For the text-containing cell, return its midpoint in [X, Y] coordinate format. 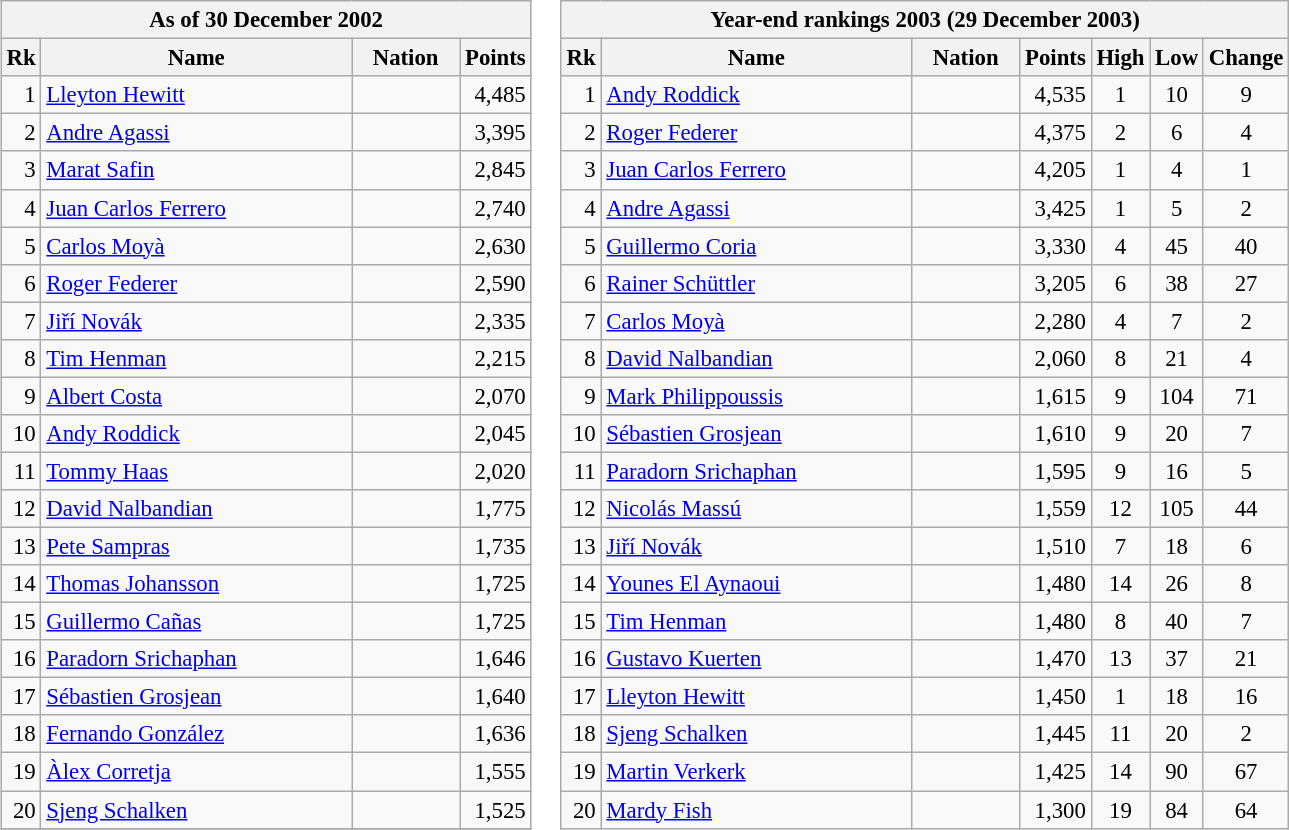
2,070 [496, 396]
Guillermo Cañas [196, 622]
2,740 [496, 208]
2,020 [496, 471]
Mark Philippoussis [756, 396]
2,045 [496, 434]
Marat Safin [196, 170]
4,535 [1056, 95]
1,445 [1056, 734]
Àlex Corretja [196, 772]
Thomas Johansson [196, 584]
As of 30 December 2002 [266, 20]
Nicolás Massú [756, 509]
4,205 [1056, 170]
1,470 [1056, 659]
1,640 [496, 697]
67 [1246, 772]
Fernando González [196, 734]
Low [1177, 58]
4,375 [1056, 133]
3,425 [1056, 208]
1,450 [1056, 697]
High [1120, 58]
1,525 [496, 809]
84 [1177, 809]
2,060 [1056, 358]
1,559 [1056, 509]
Gustavo Kuerten [756, 659]
4,485 [496, 95]
38 [1177, 283]
1,555 [496, 772]
Mardy Fish [756, 809]
Change [1246, 58]
1,615 [1056, 396]
44 [1246, 509]
1,636 [496, 734]
71 [1246, 396]
3,330 [1056, 246]
90 [1177, 772]
64 [1246, 809]
1,610 [1056, 434]
27 [1246, 283]
104 [1177, 396]
3,205 [1056, 283]
2,845 [496, 170]
Guillermo Coria [756, 246]
2,280 [1056, 321]
Albert Costa [196, 396]
Year-end rankings 2003 (29 December 2003) [924, 20]
45 [1177, 246]
1,425 [1056, 772]
Tommy Haas [196, 471]
1,510 [1056, 546]
1,595 [1056, 471]
Pete Sampras [196, 546]
2,215 [496, 358]
105 [1177, 509]
2,335 [496, 321]
Martin Verkerk [756, 772]
1,646 [496, 659]
Younes El Aynaoui [756, 584]
1,775 [496, 509]
Rainer Schüttler [756, 283]
3,395 [496, 133]
1,300 [1056, 809]
1,735 [496, 546]
26 [1177, 584]
2,630 [496, 246]
37 [1177, 659]
2,590 [496, 283]
